Detect which cell encompasses the target text, then output its (x, y) center coordinate. 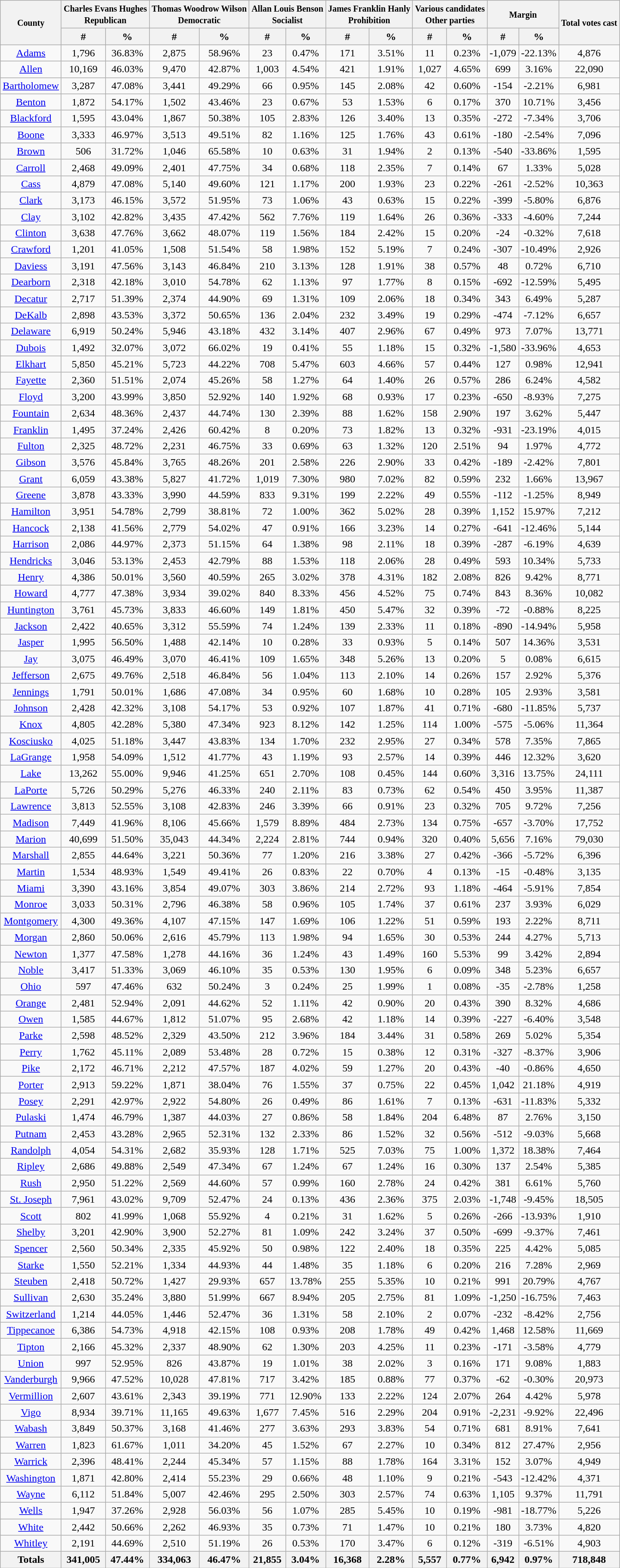
2,560 (83, 1248)
49.60% (224, 184)
42.15% (224, 1330)
St. Joseph (31, 1199)
1.25% (391, 724)
46.49% (127, 659)
1.69% (306, 921)
1 (430, 986)
1.56% (306, 233)
681 (503, 1429)
2.70% (306, 774)
4.54% (306, 69)
47.57% (224, 1068)
-12.46% (539, 528)
5,140 (174, 184)
5,144 (589, 528)
5,668 (589, 1134)
2,717 (83, 299)
-8.93% (539, 397)
2.51% (467, 446)
10,082 (589, 593)
3,513 (174, 135)
6,396 (589, 855)
5,978 (589, 1396)
6,710 (589, 266)
3.24% (391, 1232)
2.83% (306, 118)
25 (347, 986)
-0.48% (539, 872)
4,107 (174, 921)
166 (347, 528)
Daviess (31, 266)
3.63% (306, 1429)
49.41% (224, 872)
1.81% (306, 610)
0.58% (467, 1036)
5,557 (430, 1560)
White (31, 1527)
40,699 (83, 839)
7,641 (589, 1429)
8,106 (174, 823)
-657 (503, 823)
2,468 (83, 167)
51 (430, 921)
6,876 (589, 200)
6,919 (83, 331)
10,169 (83, 69)
3,333 (83, 135)
41.72% (224, 479)
5.26% (391, 659)
187 (267, 1068)
1,512 (174, 757)
20.79% (539, 1281)
6,386 (83, 1330)
51.84% (127, 1494)
47.52% (127, 1380)
47.46% (127, 986)
0.54% (467, 790)
5,385 (589, 1167)
6,029 (589, 904)
2,426 (174, 429)
47.58% (127, 954)
3,441 (174, 86)
2.54% (539, 1167)
42.46% (224, 1494)
1,585 (83, 1019)
6,615 (589, 659)
Fulton (31, 446)
Noble (31, 970)
226 (347, 462)
3,878 (83, 495)
0.56% (467, 1134)
21,855 (267, 1560)
1.15% (306, 1461)
240 (267, 790)
Wabash (31, 1429)
49.63% (224, 1412)
12,941 (589, 364)
Orange (31, 1003)
3,880 (174, 1298)
11,364 (589, 724)
22,496 (589, 1412)
9.42% (539, 577)
1.92% (306, 397)
51.99% (224, 1298)
43.16% (127, 888)
2,329 (174, 1036)
11,387 (589, 790)
3,934 (174, 593)
James Franklin HanlyProhibition (369, 15)
833 (267, 495)
4,639 (589, 544)
2,928 (174, 1510)
Wayne (31, 1494)
5,850 (83, 364)
27.47% (539, 1445)
5,827 (174, 479)
-40 (503, 1068)
51.54% (224, 250)
2.95% (391, 741)
-641 (503, 528)
1.95% (391, 970)
840 (267, 593)
0.50% (467, 1232)
3,900 (174, 1232)
-35 (503, 986)
49.88% (127, 1167)
Ripley (31, 1167)
456 (347, 593)
8,771 (589, 577)
54.09% (127, 757)
277 (267, 1429)
Carroll (31, 167)
2,875 (174, 53)
Delaware (31, 331)
8.33% (306, 593)
45.84% (127, 462)
-692 (503, 282)
43.46% (224, 102)
51.39% (127, 299)
705 (503, 806)
52.94% (127, 1003)
3,662 (174, 233)
37.24% (127, 429)
1.99% (391, 986)
1.74% (391, 904)
2,418 (83, 1281)
2.04% (306, 315)
41.56% (127, 528)
54.80% (224, 1101)
201 (267, 462)
2.36% (391, 1199)
Greene (31, 495)
43.28% (127, 1134)
3.38% (391, 855)
49.29% (224, 86)
8,934 (83, 1412)
2,396 (83, 1461)
0.09% (467, 970)
2,675 (83, 675)
Elkhart (31, 364)
-2.54% (539, 135)
-631 (503, 1101)
3,990 (174, 495)
182 (430, 577)
43.61% (127, 1396)
3,221 (174, 855)
0.44% (467, 364)
Brown (31, 151)
2,926 (589, 250)
-6.19% (539, 544)
343 (503, 299)
3,761 (83, 610)
Bartholomew (31, 86)
49.07% (224, 888)
122 (347, 1248)
2,481 (83, 1003)
7.03% (391, 1150)
51.22% (127, 1183)
46.79% (127, 1117)
1,867 (174, 118)
3,135 (589, 872)
-13.93% (539, 1216)
-22.13% (539, 53)
52.92% (224, 397)
55.23% (224, 1478)
46.10% (224, 970)
2,172 (83, 1068)
44.62% (224, 1003)
49.51% (224, 135)
1,796 (83, 53)
3.51% (391, 53)
1,214 (83, 1314)
2,956 (589, 1445)
2,686 (83, 1167)
0.68% (306, 167)
2.58% (306, 462)
208 (347, 1330)
-18.77% (539, 1510)
9,709 (174, 1199)
3,813 (83, 806)
9,470 (174, 69)
Ohio (31, 986)
-1,748 (503, 1199)
3,070 (174, 659)
0.36% (467, 216)
43.18% (224, 331)
-2,231 (503, 1412)
1.97% (539, 446)
2,224 (267, 839)
-650 (503, 397)
50.38% (224, 118)
29 (267, 1478)
42.87% (224, 69)
24,111 (589, 774)
7,461 (589, 1232)
2.68% (306, 1019)
37.26% (127, 1510)
42.80% (127, 1478)
0.74% (467, 593)
1,027 (430, 69)
5,713 (589, 937)
2,630 (83, 1298)
44.69% (127, 1543)
1,508 (174, 250)
-1,580 (503, 348)
Vermillion (31, 1396)
2,191 (83, 1543)
7,961 (83, 1199)
49.36% (127, 921)
43.50% (224, 1036)
126 (347, 118)
49.09% (127, 167)
1,068 (174, 1216)
-261 (503, 184)
Grant (31, 479)
18.38% (539, 1150)
436 (347, 1199)
2,422 (83, 626)
-981 (503, 1510)
47.75% (224, 167)
0.94% (391, 839)
95 (267, 1019)
-2.52% (539, 184)
Pulaski (31, 1117)
2,756 (589, 1314)
286 (503, 380)
1.49% (391, 954)
Monroe (31, 904)
-15 (503, 872)
Starke (31, 1265)
Jay (31, 659)
2,291 (83, 1101)
30 (430, 937)
0.55% (467, 495)
2,898 (83, 315)
10,028 (174, 1380)
200 (347, 184)
Porter (31, 1085)
83 (347, 790)
52.27% (224, 1232)
1.06% (306, 200)
7,618 (589, 233)
21.18% (539, 1085)
0.69% (306, 446)
341,005 (83, 1560)
Cass (31, 184)
38.81% (224, 512)
Decatur (31, 299)
52.31% (224, 1134)
185 (347, 1380)
127 (503, 364)
43.87% (224, 1363)
632 (174, 986)
4,805 (83, 724)
121 (267, 184)
2.35% (391, 167)
Steuben (31, 1281)
991 (503, 1281)
3.86% (306, 888)
45.26% (224, 380)
3,033 (83, 904)
3,201 (83, 1232)
Lawrence (31, 806)
3,312 (174, 626)
53.48% (224, 1052)
45.34% (224, 1461)
-12.59% (539, 282)
Various candidatesOther parties (449, 15)
1,046 (174, 151)
1,549 (174, 872)
3,173 (83, 200)
1.68% (391, 691)
47 (267, 528)
3,168 (174, 1429)
-16.75% (539, 1298)
1,011 (174, 1445)
Tippecanoe (31, 1330)
8,225 (589, 610)
Tipton (31, 1347)
3,435 (174, 216)
5,085 (589, 1248)
-24 (503, 233)
2,074 (174, 380)
1.77% (391, 282)
54 (430, 1429)
1,883 (589, 1363)
Warren (31, 1445)
5,287 (589, 299)
Whitley (31, 1543)
506 (83, 151)
771 (267, 1396)
4.02% (306, 1068)
-327 (503, 1052)
44.97% (127, 544)
-9.37% (539, 1232)
446 (503, 757)
3.49% (391, 315)
1.20% (306, 855)
46.03% (127, 69)
4.65% (467, 69)
2,950 (83, 1183)
1.19% (306, 757)
52 (267, 1003)
-9.45% (539, 1199)
1,427 (174, 1281)
2,231 (174, 446)
Benton (31, 102)
-287 (503, 544)
158 (430, 413)
12 (430, 1052)
Franklin (31, 429)
3,150 (589, 1117)
3.40% (391, 118)
50 (267, 1248)
4,371 (589, 1478)
10.34% (539, 561)
2.93% (539, 691)
11,791 (589, 1494)
2,860 (83, 937)
-4.60% (539, 216)
2,325 (83, 446)
45.21% (127, 364)
1,105 (503, 1494)
7,801 (589, 462)
199 (347, 495)
3.93% (539, 904)
-33.96% (539, 348)
3.31% (467, 1461)
44.90% (224, 299)
13,967 (589, 479)
293 (347, 1429)
-2.78% (539, 986)
65.58% (224, 151)
2,634 (83, 413)
47.42% (224, 216)
1.13% (306, 282)
7.07% (539, 331)
9.08% (539, 1363)
Clark (31, 200)
97 (347, 282)
Jasper (31, 642)
55.59% (224, 626)
1,958 (83, 757)
0.27% (467, 528)
Jackson (31, 626)
-7.34% (539, 118)
42.28% (127, 724)
7,865 (589, 741)
53.13% (127, 561)
-189 (503, 462)
1.47% (391, 1527)
44.74% (224, 413)
2.75% (391, 1298)
203 (347, 1347)
50.72% (127, 1281)
2,414 (174, 1478)
Vigo (31, 1412)
43.83% (224, 741)
Charles Evans HughesRepublican (105, 15)
1,042 (503, 1085)
144 (430, 774)
39.19% (224, 1396)
13.75% (539, 774)
47.44% (127, 1560)
10,363 (589, 184)
Spencer (31, 1248)
48.26% (224, 462)
225 (503, 1248)
7.76% (306, 216)
Vanderburgh (31, 1380)
2,437 (174, 413)
744 (347, 839)
48.36% (127, 413)
3,906 (589, 1052)
269 (503, 1036)
Jennings (31, 691)
4,918 (174, 1330)
3.07% (539, 1461)
50.66% (127, 1527)
-33.86% (539, 151)
120 (430, 446)
Warrick (31, 1461)
2.39% (306, 413)
0.19% (467, 1510)
13,771 (589, 331)
47.81% (224, 1380)
4,772 (589, 446)
1.93% (391, 184)
41.46% (224, 1429)
48.72% (127, 446)
46.93% (224, 1527)
12.90% (306, 1396)
164 (430, 1461)
0.47% (306, 53)
-1,079 (503, 53)
2,212 (174, 1068)
0.12% (467, 1543)
1,387 (174, 1117)
5,737 (589, 708)
973 (503, 331)
50.36% (224, 855)
1,502 (174, 102)
-272 (503, 118)
-366 (503, 855)
1.10% (391, 1478)
378 (347, 577)
40.59% (224, 577)
210 (267, 266)
47.76% (127, 233)
44.93% (224, 1265)
Blackford (31, 118)
1,910 (589, 1216)
4,777 (83, 593)
34.20% (224, 1445)
-699 (503, 1232)
106 (347, 921)
4,653 (589, 348)
55.92% (224, 1216)
2,965 (174, 1134)
4,820 (589, 1527)
1,677 (267, 1412)
295 (267, 1494)
9.72% (539, 806)
Kosciusko (31, 741)
76 (267, 1085)
923 (267, 724)
-12.42% (539, 1478)
0.31% (467, 1052)
Posey (31, 1101)
1.64% (391, 216)
Clay (31, 216)
-6.40% (539, 1019)
197 (503, 413)
0.66% (306, 1478)
237 (503, 904)
32.07% (127, 348)
4.27% (539, 937)
41.77% (224, 757)
16 (430, 1167)
1.30% (306, 1347)
0.40% (467, 839)
149 (267, 610)
5.35% (391, 1281)
-11.83% (539, 1101)
244 (503, 937)
3,143 (174, 266)
375 (430, 1199)
3.44% (391, 1036)
17 (430, 397)
59 (347, 1068)
11,165 (174, 1412)
2.81% (306, 839)
-575 (503, 724)
Crawford (31, 250)
125 (347, 135)
5,276 (174, 790)
Hamilton (31, 512)
3,765 (174, 462)
5,376 (589, 675)
2.03% (467, 1199)
-0.88% (539, 610)
651 (267, 774)
3,951 (83, 512)
484 (347, 823)
16,368 (347, 1560)
3,200 (83, 397)
4.31% (391, 577)
1.84% (391, 1117)
1,812 (174, 1019)
68 (347, 397)
51.19% (224, 1543)
6,059 (83, 479)
Gibson (31, 462)
0.37% (467, 1380)
2,337 (174, 1347)
Lake (31, 774)
1,474 (83, 1117)
2,510 (174, 1543)
142 (347, 724)
334,063 (174, 1560)
7,212 (589, 512)
35.93% (224, 1150)
7.02% (391, 479)
4,386 (83, 577)
-3.70% (539, 823)
99 (503, 954)
72 (267, 512)
3,102 (83, 216)
2,360 (83, 380)
47.38% (127, 593)
Margin (523, 15)
1.61% (391, 1101)
1.32% (391, 446)
Jefferson (31, 675)
2,262 (174, 1527)
0.30% (467, 1167)
717 (267, 1380)
7.30% (306, 479)
1,492 (83, 348)
-9.92% (539, 1412)
-307 (503, 250)
432 (267, 331)
2.50% (306, 1494)
3,581 (589, 691)
5,028 (589, 167)
5,723 (174, 364)
2,244 (174, 1461)
4,300 (83, 921)
54.02% (224, 528)
2,086 (83, 544)
8,949 (589, 495)
56.03% (224, 1510)
2.27% (391, 1445)
Randolph (31, 1150)
1.17% (306, 184)
1.76% (391, 135)
98 (347, 544)
Martin (31, 872)
Fountain (31, 413)
Marshall (31, 855)
50.34% (127, 1248)
3.14% (306, 331)
46.60% (224, 610)
8.12% (306, 724)
55.00% (127, 774)
44.05% (127, 1314)
193 (503, 921)
-72 (503, 610)
5.45% (391, 1510)
0.83% (306, 872)
54.31% (127, 1150)
44.60% (224, 1183)
242 (347, 1232)
Clinton (31, 233)
Perry (31, 1052)
7,464 (589, 1150)
55 (347, 348)
-464 (503, 888)
0.18% (467, 626)
3.16% (539, 69)
5,495 (589, 282)
421 (347, 69)
-5.06% (539, 724)
3,191 (83, 266)
114 (430, 724)
3,849 (83, 1429)
1,947 (83, 1510)
45.11% (127, 1052)
6,942 (503, 1560)
381 (503, 1183)
51.18% (127, 741)
593 (503, 561)
Washington (31, 1478)
-1,250 (503, 1298)
1,495 (83, 429)
-2.42% (539, 462)
1,686 (174, 691)
-23.19% (539, 429)
0.38% (391, 1052)
370 (503, 102)
43.02% (127, 1199)
-0.32% (539, 233)
657 (267, 1281)
2,373 (174, 544)
264 (503, 1396)
3.83% (391, 1429)
-11.85% (539, 708)
0.67% (306, 102)
40.65% (127, 626)
79,030 (589, 839)
1.71% (306, 1150)
-512 (503, 1134)
7,463 (589, 1298)
1.11% (306, 1003)
0.15% (467, 282)
0.29% (467, 315)
2,442 (83, 1527)
7,275 (589, 397)
DeKalb (31, 315)
136 (267, 315)
50.31% (127, 904)
1.70% (306, 741)
390 (503, 1003)
1.04% (306, 675)
5,447 (589, 413)
2.28% (391, 1560)
4,903 (589, 1543)
20,973 (589, 1380)
-9.03% (539, 1134)
667 (267, 1298)
9,946 (174, 774)
5.23% (539, 970)
-266 (503, 1216)
578 (503, 741)
13.78% (306, 1281)
1.22% (391, 921)
7,854 (589, 888)
52.95% (127, 1363)
5,733 (589, 561)
802 (83, 1216)
46.33% (224, 790)
1.16% (306, 135)
124 (430, 1396)
46.75% (224, 446)
1.01% (306, 1363)
0.41% (306, 348)
17,752 (589, 823)
22,090 (589, 69)
407 (347, 331)
Miami (31, 888)
3,638 (83, 233)
7,256 (589, 806)
1,334 (174, 1265)
0.97% (539, 1560)
-227 (503, 1019)
1.38% (306, 544)
12.32% (539, 757)
31.72% (127, 151)
2,428 (83, 708)
50.29% (127, 790)
9.31% (306, 495)
46.47% (224, 1560)
2,335 (174, 1248)
6.24% (539, 380)
2,913 (83, 1085)
-319 (503, 1543)
3.04% (306, 1560)
812 (503, 1445)
Union (31, 1363)
997 (83, 1363)
-543 (503, 1478)
-232 (503, 1314)
-474 (503, 315)
3,287 (83, 86)
3,316 (503, 774)
47.15% (224, 921)
5,226 (589, 1510)
-1.25% (539, 495)
2.29% (391, 1412)
3,548 (589, 1019)
320 (430, 839)
45.73% (127, 610)
-3.58% (539, 1347)
597 (83, 986)
Boone (31, 135)
212 (267, 1036)
7,449 (83, 823)
214 (347, 888)
46.97% (127, 135)
-931 (503, 429)
7.28% (539, 1265)
Fayette (31, 380)
2,922 (174, 1101)
41.25% (224, 774)
2,796 (174, 904)
Allen (31, 69)
1,579 (267, 823)
3.96% (306, 1036)
44.22% (224, 364)
132 (267, 1134)
-112 (503, 495)
718,848 (589, 1560)
51.95% (224, 200)
3,854 (174, 888)
46.38% (224, 904)
246 (267, 806)
4,054 (83, 1150)
Pike (31, 1068)
2.02% (391, 1363)
2.96% (391, 331)
-8.42% (539, 1314)
48.93% (127, 872)
Floyd (31, 397)
Sullivan (31, 1298)
0.92% (306, 708)
140 (267, 397)
4,015 (589, 429)
1,823 (83, 1445)
41.05% (127, 250)
9,966 (83, 1380)
50.65% (224, 315)
147 (267, 921)
2,569 (174, 1183)
-7.12% (539, 315)
0.88% (391, 1380)
46.41% (224, 659)
44.34% (224, 839)
4,919 (589, 1085)
1,278 (174, 954)
507 (503, 642)
7,096 (589, 135)
3,372 (174, 315)
2,138 (83, 528)
3,072 (174, 348)
525 (347, 1150)
5,726 (83, 790)
0.90% (391, 1003)
3,010 (174, 282)
44.64% (127, 855)
2,616 (174, 937)
1.82% (391, 429)
1.48% (306, 1265)
0.86% (306, 1117)
3.02% (306, 577)
4,650 (589, 1068)
42.79% (224, 561)
-171 (503, 1347)
1,488 (174, 642)
362 (347, 512)
7,244 (589, 216)
5,760 (589, 1183)
3,447 (174, 741)
-5.80% (539, 200)
69 (267, 299)
Dubois (31, 348)
-6.51% (539, 1543)
2,318 (83, 282)
48.90% (224, 1347)
3.23% (391, 528)
County (31, 22)
-10.49% (539, 250)
3,456 (589, 102)
1,019 (267, 479)
3.95% (539, 790)
35.24% (127, 1298)
2,607 (83, 1396)
2.92% (539, 675)
Thomas Woodrow WilsonDemocratic (199, 15)
42.90% (127, 1232)
48.52% (127, 1036)
Parke (31, 1036)
-154 (503, 86)
5,380 (174, 724)
Howard (31, 593)
Switzerland (31, 1314)
51.07% (224, 1019)
50.37% (127, 1429)
Allan Louis BensonSocialist (288, 15)
13,262 (83, 774)
87 (503, 1117)
-5.72% (539, 855)
2.73% (391, 823)
Shelby (31, 1232)
Owen (31, 1019)
9 (430, 1478)
39.71% (127, 1412)
36.83% (127, 53)
4.25% (391, 1347)
41 (430, 708)
Montgomery (31, 921)
52.55% (127, 806)
1,201 (83, 250)
44 (267, 1265)
8.89% (306, 823)
3,531 (589, 642)
3.73% (539, 1527)
133 (347, 1396)
15.97% (539, 512)
-180 (503, 135)
Newton (31, 954)
Adams (31, 53)
4,582 (589, 380)
58.96% (224, 53)
8.32% (539, 1003)
11,669 (589, 1330)
63 (347, 446)
1,791 (83, 691)
Knox (31, 724)
1.66% (539, 479)
-5.91% (539, 888)
145 (347, 86)
42.32% (127, 708)
Huntington (31, 610)
7.45% (306, 1412)
42.18% (127, 282)
43.53% (127, 315)
50.06% (127, 937)
43.38% (127, 479)
1.07% (306, 1510)
-62 (503, 1380)
1,995 (83, 642)
285 (347, 1510)
4,686 (589, 1003)
3,576 (83, 462)
41.99% (127, 1216)
5,958 (589, 626)
3,069 (174, 970)
180 (503, 1527)
5,946 (174, 331)
45.32% (127, 1347)
2,089 (174, 1052)
1.87% (391, 708)
45.92% (224, 1248)
0.07% (467, 1314)
-14.94% (539, 626)
29.93% (224, 1281)
Hendricks (31, 561)
980 (347, 479)
2,855 (83, 855)
-399 (503, 200)
708 (267, 364)
-890 (503, 626)
-680 (503, 708)
2.78% (391, 1183)
3,833 (174, 610)
2,799 (174, 512)
4,876 (589, 53)
255 (347, 1281)
52.21% (127, 1265)
1,152 (503, 512)
157 (503, 675)
516 (347, 1412)
LaPorte (31, 790)
2,343 (174, 1396)
1,468 (503, 1330)
4,025 (83, 741)
38.04% (224, 1085)
71 (347, 1527)
43.33% (127, 495)
7.35% (539, 741)
-540 (503, 151)
1,762 (83, 1052)
4,767 (589, 1281)
8,711 (589, 921)
1,003 (267, 69)
843 (503, 593)
45.66% (224, 823)
2,779 (174, 528)
2.72% (391, 888)
2,682 (174, 1150)
-8.37% (539, 1052)
51.15% (224, 544)
44.16% (224, 954)
2,518 (174, 675)
3,706 (589, 118)
45.79% (224, 937)
2,091 (174, 1003)
51.33% (127, 970)
44.59% (224, 495)
-0.86% (539, 1068)
44.67% (127, 1019)
8.36% (539, 593)
3,560 (174, 577)
0.17% (467, 102)
562 (267, 216)
1.33% (539, 167)
60 (347, 691)
56.50% (127, 642)
4.66% (391, 364)
2,969 (589, 1265)
Dearborn (31, 282)
2,598 (83, 1036)
5,656 (503, 839)
1.40% (391, 380)
6,112 (83, 1494)
603 (347, 364)
5,332 (589, 1101)
Rush (31, 1183)
5.53% (467, 954)
14.36% (539, 642)
-333 (503, 216)
699 (503, 69)
1,446 (174, 1314)
46.15% (127, 200)
0.70% (391, 872)
2.42% (391, 233)
2,374 (174, 299)
4,879 (83, 184)
0.16% (467, 1363)
2.76% (539, 1117)
10.71% (539, 102)
5,354 (589, 1036)
Henry (31, 577)
Total votes cast (589, 22)
51.51% (127, 380)
1.55% (306, 1085)
6,981 (589, 86)
43.99% (127, 397)
4.52% (391, 593)
4,949 (589, 1461)
35,043 (174, 839)
0.77% (467, 1560)
66.02% (224, 348)
Madison (31, 823)
3.13% (306, 266)
45 (267, 1445)
2,166 (83, 1347)
48.41% (127, 1461)
7.16% (539, 839)
6.48% (467, 1117)
0.99% (306, 1183)
44.03% (224, 1117)
3.62% (539, 413)
3,075 (83, 659)
2,894 (589, 954)
Totals (31, 1560)
42.14% (224, 642)
42.97% (127, 1101)
5.19% (391, 250)
61.67% (127, 1445)
49.76% (127, 675)
51.50% (127, 839)
Wells (31, 1510)
43.04% (127, 118)
3.39% (306, 806)
Scott (31, 1216)
-0.30% (539, 1380)
-2.21% (539, 86)
48.07% (224, 233)
Morgan (31, 937)
9.37% (539, 1494)
2.07% (467, 1396)
42.82% (127, 216)
1,534 (83, 872)
3,390 (83, 888)
LaGrange (31, 757)
46.71% (127, 1068)
3,850 (174, 397)
0.96% (306, 904)
137 (503, 1167)
2.40% (391, 1248)
6.49% (539, 299)
6.61% (539, 1183)
12.58% (539, 1330)
107 (347, 708)
139 (347, 626)
2,401 (174, 167)
54.73% (127, 1330)
Putnam (31, 1134)
1,377 (83, 954)
1,372 (503, 1150)
59.22% (127, 1085)
1,258 (589, 986)
1,550 (83, 1265)
47.56% (127, 266)
Johnson (31, 708)
41.96% (127, 823)
170 (347, 1543)
3,572 (174, 200)
265 (267, 577)
1,872 (83, 102)
Harrison (31, 544)
3,417 (83, 970)
3,046 (83, 561)
60.42% (224, 429)
8.94% (306, 1298)
205 (347, 1298)
3,620 (589, 757)
Marion (31, 839)
1.94% (391, 151)
2,549 (174, 1167)
39.02% (224, 593)
4,779 (589, 1347)
Hancock (31, 528)
5,007 (174, 1494)
3.47% (391, 1543)
18,505 (589, 1199)
42.83% (224, 806)
8.91% (539, 1429)
